Provide the [x, y] coordinate of the cell's center where the given text is located.  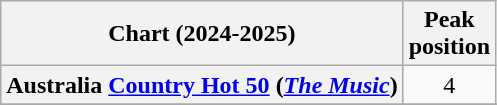
Chart (2024-2025) [202, 34]
4 [449, 85]
Australia Country Hot 50 (The Music) [202, 85]
Peakposition [449, 34]
